Find where the given text appears and provide that cell's center as [X, Y] coordinate. 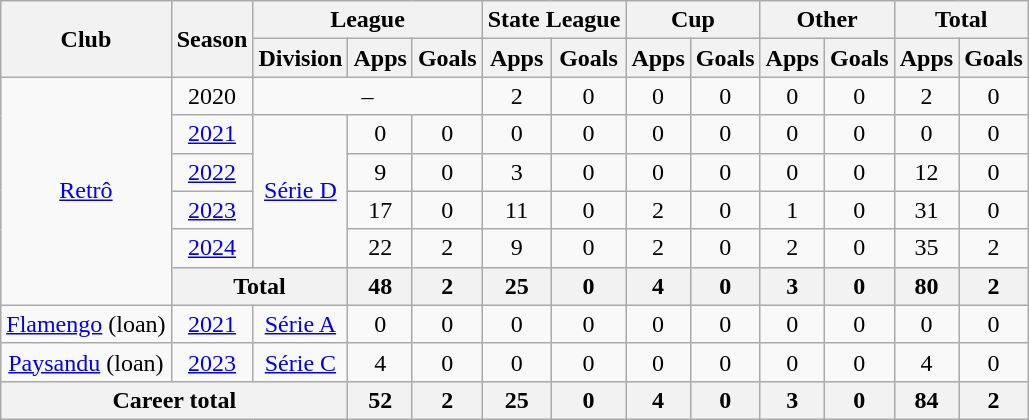
Série D [300, 191]
48 [380, 286]
2020 [212, 96]
35 [926, 248]
12 [926, 172]
11 [516, 210]
League [368, 20]
Season [212, 39]
Club [86, 39]
Retrô [86, 191]
2022 [212, 172]
– [368, 96]
State League [554, 20]
52 [380, 400]
2024 [212, 248]
1 [792, 210]
Paysandu (loan) [86, 362]
17 [380, 210]
31 [926, 210]
Série C [300, 362]
Other [827, 20]
Career total [174, 400]
84 [926, 400]
22 [380, 248]
Division [300, 58]
Flamengo (loan) [86, 324]
80 [926, 286]
Série A [300, 324]
Cup [693, 20]
